Pinpoint the cell where the given text exists, returning its [x, y] midpoint coordinate. 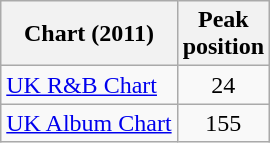
UK Album Chart [89, 123]
Peak position [223, 34]
155 [223, 123]
UK R&B Chart [89, 85]
24 [223, 85]
Chart (2011) [89, 34]
